Scan for the cell matching the given text and deliver its [x, y] coordinate at center. 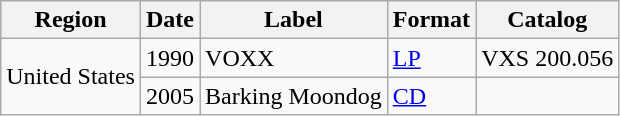
Label [294, 20]
VXS 200.056 [548, 58]
Region [71, 20]
CD [431, 96]
VOXX [294, 58]
Barking Moondog [294, 96]
United States [71, 77]
1990 [170, 58]
Date [170, 20]
Catalog [548, 20]
LP [431, 58]
2005 [170, 96]
Format [431, 20]
